Return the (x, y) coordinate for the center point of the cell that contains the specified text.  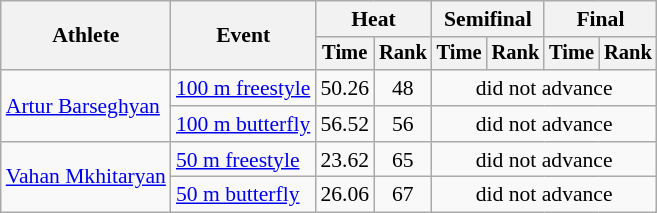
Semifinal (488, 19)
26.06 (344, 195)
56 (403, 124)
50 m butterfly (243, 195)
50.26 (344, 88)
Vahan Mkhitaryan (86, 178)
56.52 (344, 124)
65 (403, 160)
23.62 (344, 160)
Final (600, 19)
Event (243, 36)
100 m freestyle (243, 88)
100 m butterfly (243, 124)
67 (403, 195)
Athlete (86, 36)
Heat (373, 19)
50 m freestyle (243, 160)
48 (403, 88)
Artur Barseghyan (86, 106)
